Return the [x, y] coordinate for the center point of the cell that contains the specified text.  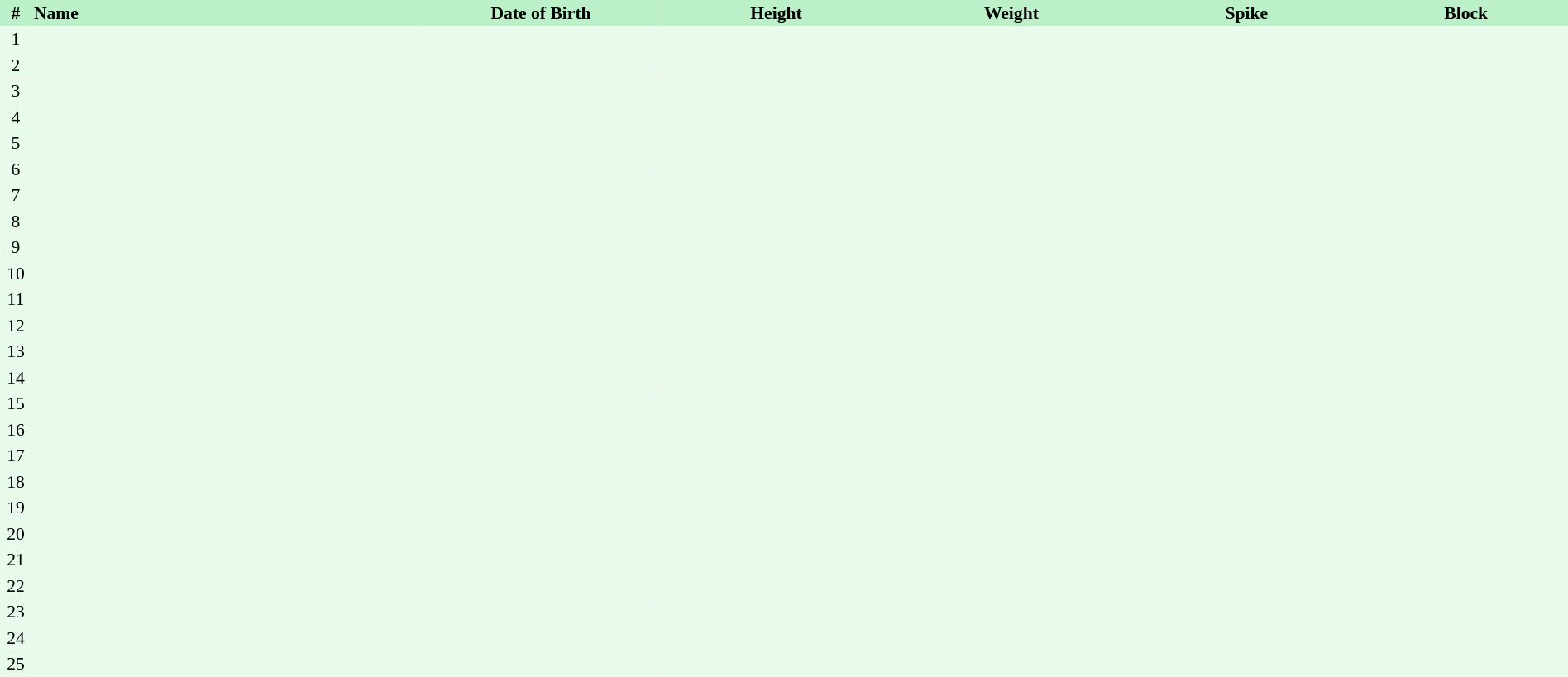
Spike [1246, 13]
Name [227, 13]
4 [16, 117]
9 [16, 248]
19 [16, 508]
24 [16, 638]
15 [16, 403]
Weight [1011, 13]
14 [16, 378]
13 [16, 352]
20 [16, 534]
12 [16, 326]
21 [16, 560]
10 [16, 274]
11 [16, 299]
8 [16, 222]
2 [16, 65]
23 [16, 612]
Height [776, 13]
16 [16, 430]
3 [16, 91]
1 [16, 40]
6 [16, 169]
Block [1465, 13]
Date of Birth [541, 13]
22 [16, 586]
18 [16, 482]
5 [16, 144]
17 [16, 456]
# [16, 13]
7 [16, 195]
